Find where the given text appears and provide that cell's center as [X, Y] coordinate. 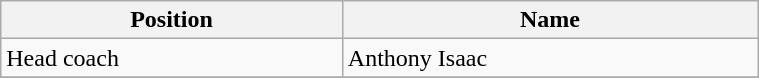
Position [172, 20]
Anthony Isaac [550, 58]
Name [550, 20]
Head coach [172, 58]
